From the cell containing the given text, extract its center point as (X, Y) coordinate. 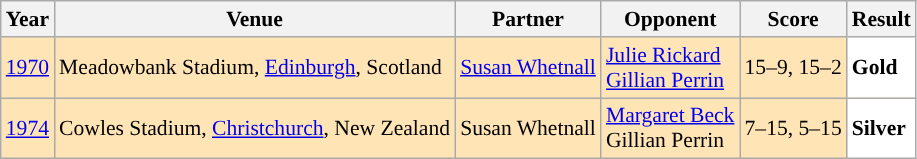
7–15, 5–15 (794, 128)
1970 (28, 68)
Julie Rickard Gillian Perrin (670, 68)
Gold (882, 68)
Partner (528, 19)
Margaret Beck Gillian Perrin (670, 128)
Silver (882, 128)
Meadowbank Stadium, Edinburgh, Scotland (254, 68)
1974 (28, 128)
Score (794, 19)
Opponent (670, 19)
Year (28, 19)
Result (882, 19)
15–9, 15–2 (794, 68)
Cowles Stadium, Christchurch, New Zealand (254, 128)
Venue (254, 19)
